From the cell containing the given text, extract its center point as (x, y) coordinate. 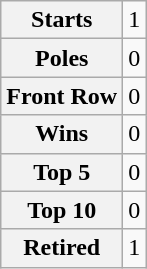
Starts (62, 20)
Wins (62, 134)
Front Row (62, 96)
Top 10 (62, 210)
Top 5 (62, 172)
Retired (62, 248)
Poles (62, 58)
